Pinpoint the cell where the given text exists, returning its [x, y] midpoint coordinate. 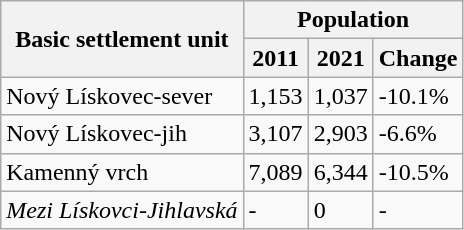
-10.1% [418, 96]
2,903 [340, 134]
1,037 [340, 96]
7,089 [276, 172]
0 [340, 210]
Population [353, 20]
Nový Lískovec-sever [122, 96]
Kamenný vrch [122, 172]
Change [418, 58]
3,107 [276, 134]
Basic settlement unit [122, 39]
Nový Lískovec-jih [122, 134]
1,153 [276, 96]
-6.6% [418, 134]
2011 [276, 58]
6,344 [340, 172]
-10.5% [418, 172]
Mezi Lískovci-Jihlavská [122, 210]
2021 [340, 58]
